For the text-containing cell, return its midpoint in (X, Y) coordinate format. 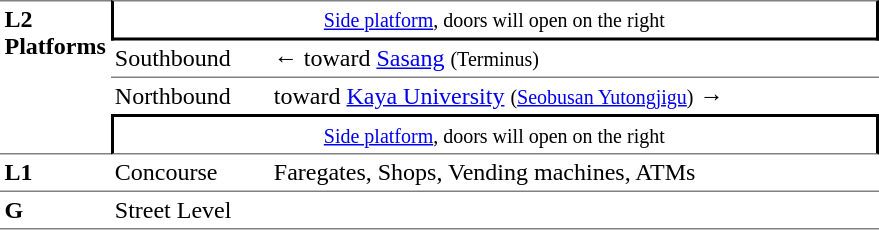
← toward Sasang (Terminus) (574, 59)
L2Platforms (55, 77)
Northbound (190, 96)
toward Kaya University (Seobusan Yutongjigu) → (574, 96)
L1 (55, 173)
Faregates, Shops, Vending machines, ATMs (574, 173)
G (55, 211)
Street Level (190, 211)
Southbound (190, 59)
Concourse (190, 173)
